Find where the given text appears and provide that cell's center as (X, Y) coordinate. 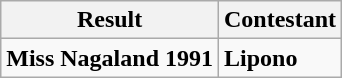
Contestant (280, 20)
Lipono (280, 58)
Result (110, 20)
Miss Nagaland 1991 (110, 58)
